From the cell containing the given text, extract its center point as (x, y) coordinate. 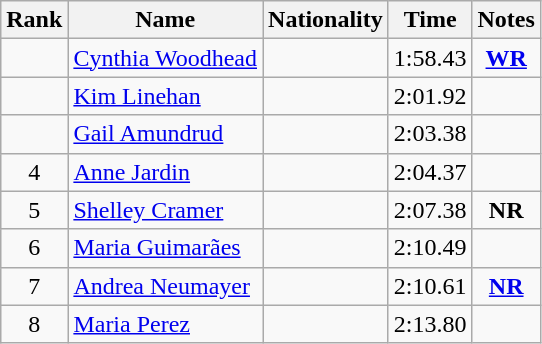
8 (34, 324)
1:58.43 (430, 58)
2:07.38 (430, 210)
7 (34, 286)
6 (34, 248)
WR (506, 58)
Maria Perez (166, 324)
2:10.49 (430, 248)
Gail Amundrud (166, 134)
Cynthia Woodhead (166, 58)
4 (34, 172)
Shelley Cramer (166, 210)
Name (166, 20)
Andrea Neumayer (166, 286)
5 (34, 210)
Rank (34, 20)
Kim Linehan (166, 96)
Time (430, 20)
Notes (506, 20)
Maria Guimarães (166, 248)
2:03.38 (430, 134)
2:10.61 (430, 286)
2:01.92 (430, 96)
2:04.37 (430, 172)
2:13.80 (430, 324)
Nationality (326, 20)
Anne Jardin (166, 172)
